Detect which cell encompasses the target text, then output its [x, y] center coordinate. 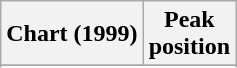
Chart (1999) [72, 34]
Peakposition [189, 34]
